Pinpoint the cell where the given text exists, returning its [x, y] midpoint coordinate. 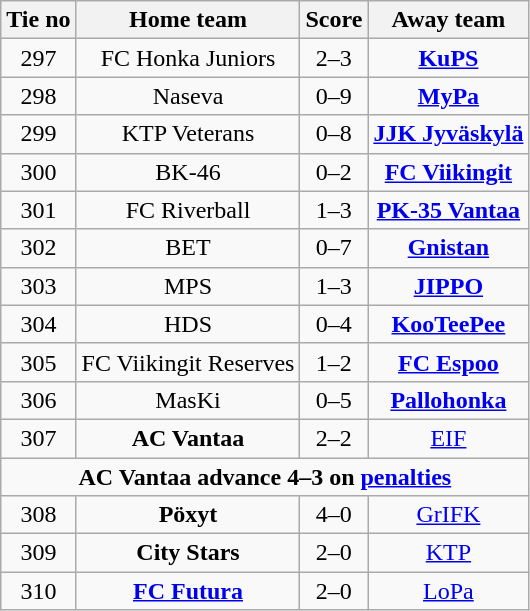
304 [38, 324]
FC Viikingit [448, 172]
MyPa [448, 96]
GrIFK [448, 515]
KTP [448, 553]
PK-35 Vantaa [448, 210]
4–0 [334, 515]
JIPPO [448, 286]
2–3 [334, 58]
306 [38, 400]
MPS [188, 286]
0–9 [334, 96]
307 [38, 438]
298 [38, 96]
0–8 [334, 134]
BK-46 [188, 172]
AC Vantaa advance 4–3 on penalties [265, 477]
0–5 [334, 400]
FC Viikingit Reserves [188, 362]
Score [334, 20]
Home team [188, 20]
2–2 [334, 438]
KooTeePee [448, 324]
LoPa [448, 591]
310 [38, 591]
305 [38, 362]
0–4 [334, 324]
AC Vantaa [188, 438]
299 [38, 134]
KTP Veterans [188, 134]
Gnistan [448, 248]
0–2 [334, 172]
Away team [448, 20]
Pöxyt [188, 515]
1–2 [334, 362]
FC Futura [188, 591]
EIF [448, 438]
HDS [188, 324]
City Stars [188, 553]
302 [38, 248]
303 [38, 286]
MasKi [188, 400]
301 [38, 210]
Naseva [188, 96]
Pallohonka [448, 400]
KuPS [448, 58]
300 [38, 172]
BET [188, 248]
Tie no [38, 20]
JJK Jyväskylä [448, 134]
0–7 [334, 248]
309 [38, 553]
308 [38, 515]
FC Espoo [448, 362]
FC Riverball [188, 210]
297 [38, 58]
FC Honka Juniors [188, 58]
